Find where the given text appears and provide that cell's center as [X, Y] coordinate. 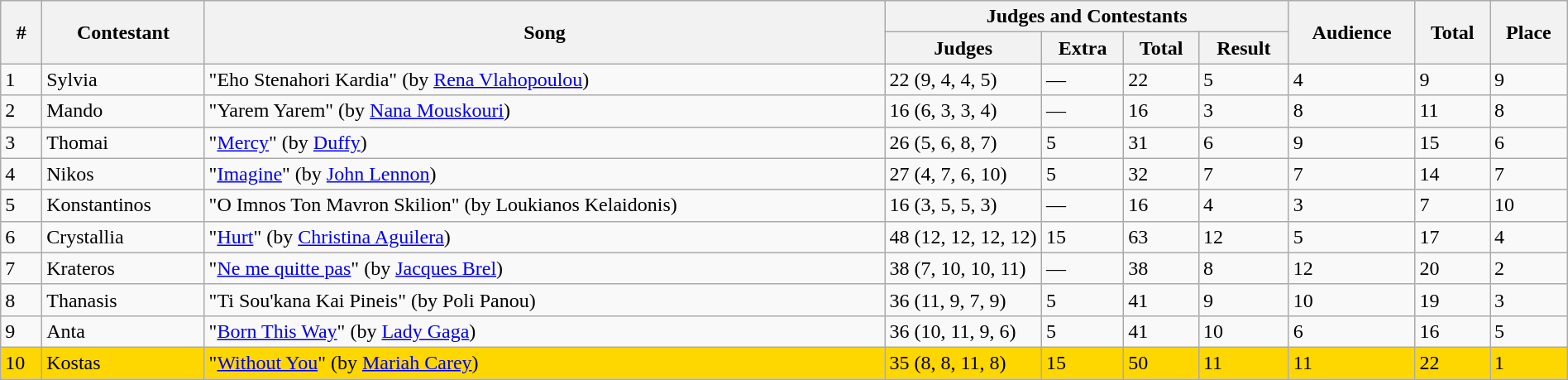
Audience [1351, 32]
31 [1161, 142]
63 [1161, 237]
Place [1529, 32]
38 [1161, 268]
Judges [963, 48]
Krateros [123, 268]
"Imagine" (by John Lennon) [544, 174]
"O Imnos Ton Mavron Skilion" (by Loukianos Kelaidonis) [544, 205]
Anta [123, 331]
17 [1452, 237]
27 (4, 7, 6, 10) [963, 174]
"Mercy" (by Duffy) [544, 142]
36 (10, 11, 9, 6) [963, 331]
"Ti Sou'kana Kai Pineis" (by Poli Panou) [544, 300]
"Born This Way" (by Lady Gaga) [544, 331]
Judges and Contestants [1087, 17]
20 [1452, 268]
Contestant [123, 32]
# [22, 32]
50 [1161, 363]
"Eho Stenahori Kardia" (by Rena Vlahopoulou) [544, 79]
26 (5, 6, 8, 7) [963, 142]
32 [1161, 174]
22 (9, 4, 4, 5) [963, 79]
14 [1452, 174]
Mando [123, 111]
Konstantinos [123, 205]
Crystallia [123, 237]
Nikos [123, 174]
Extra [1082, 48]
Kostas [123, 363]
"Yarem Yarem" (by Nana Mouskouri) [544, 111]
"Hurt" (by Christina Aguilera) [544, 237]
Sylvia [123, 79]
Thomai [123, 142]
36 (11, 9, 7, 9) [963, 300]
Song [544, 32]
Thanasis [123, 300]
Result [1244, 48]
16 (6, 3, 3, 4) [963, 111]
48 (12, 12, 12, 12) [963, 237]
"Ne me quitte pas" (by Jacques Brel) [544, 268]
"Without You" (by Mariah Carey) [544, 363]
19 [1452, 300]
35 (8, 8, 11, 8) [963, 363]
38 (7, 10, 10, 11) [963, 268]
16 (3, 5, 5, 3) [963, 205]
